Pinpoint the cell where the given text exists, returning its (x, y) midpoint coordinate. 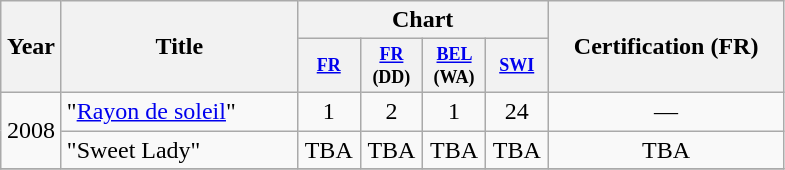
2008 (32, 130)
"Rayon de soleil" (179, 111)
24 (516, 111)
Certification (FR) (666, 47)
— (666, 111)
Chart (422, 20)
Title (179, 47)
BEL (WA) (454, 66)
FR (DD) (392, 66)
FR (328, 66)
2 (392, 111)
Year (32, 47)
SWI (516, 66)
"Sweet Lady" (179, 150)
